Output the [X, Y] coordinate of the center of the cell containing the given text.  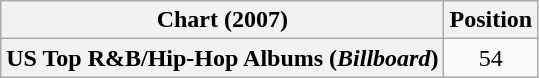
Chart (2007) [222, 20]
54 [491, 58]
US Top R&B/Hip-Hop Albums (Billboard) [222, 58]
Position [491, 20]
